Identify which cell holds the provided text, then report its (X, Y) central coordinate. 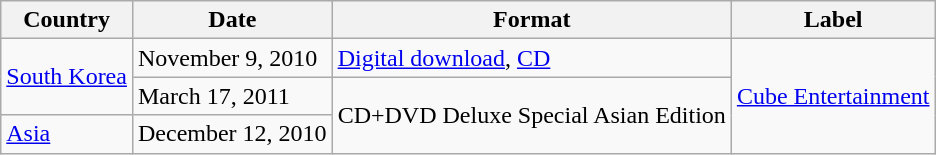
Country (67, 20)
Date (232, 20)
November 9, 2010 (232, 58)
South Korea (67, 77)
Label (833, 20)
December 12, 2010 (232, 134)
Digital download, CD (532, 58)
Format (532, 20)
Cube Entertainment (833, 96)
March 17, 2011 (232, 96)
CD+DVD Deluxe Special Asian Edition (532, 115)
Asia (67, 134)
